Extract the (X, Y) coordinate from the center of the cell holding the provided text.  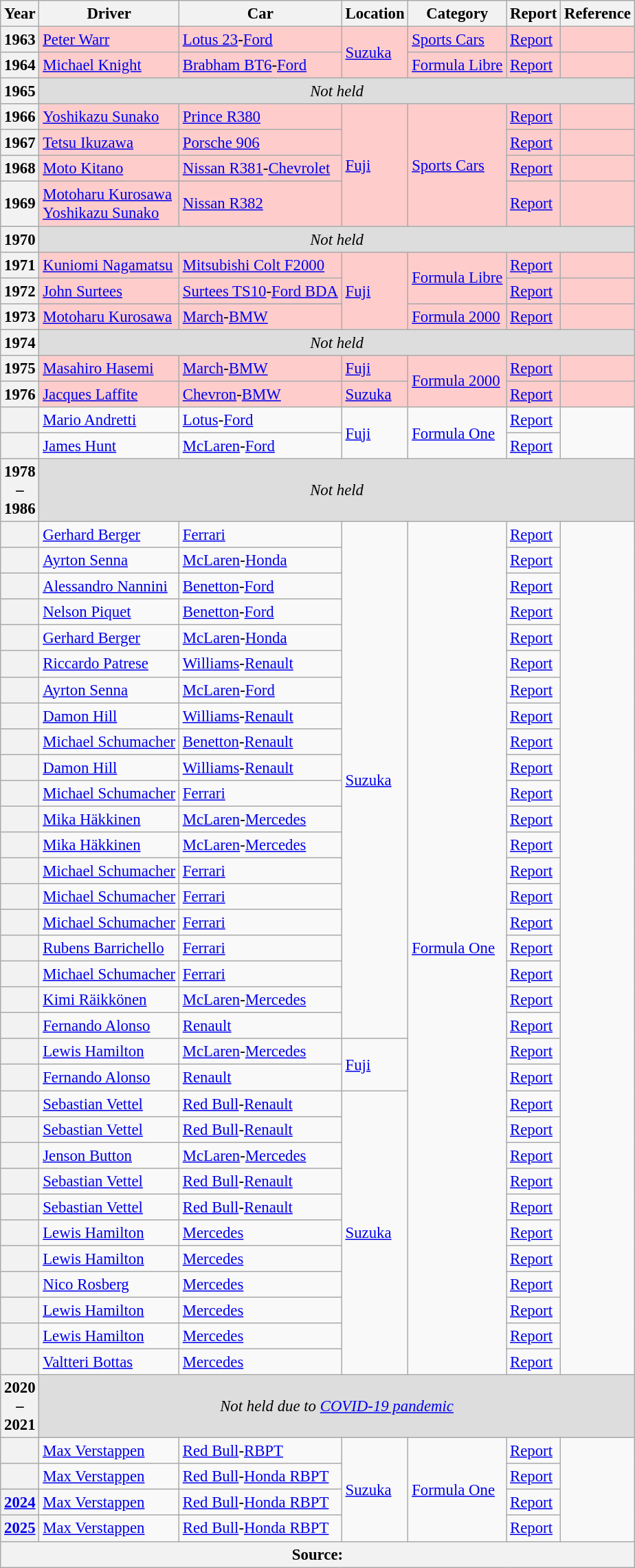
1969 (20, 204)
Alessandro Nannini (109, 587)
1975 (20, 369)
Lotus-Ford (260, 420)
Category (458, 14)
Mario Andretti (109, 420)
Location (375, 14)
Michael Knight (109, 65)
Rubens Barrichello (109, 948)
1976 (20, 394)
Driver (109, 14)
Nissan R381-Chevrolet (260, 168)
1970 (20, 239)
Tetsu Ikuzawa (109, 143)
Yoshikazu Sunako (109, 117)
Red Bull-RBPT (260, 1451)
Peter Warr (109, 40)
Moto Kitano (109, 168)
Mitsubishi Colt F2000 (260, 265)
Nelson Piquet (109, 612)
Chevron-BMW (260, 394)
Valtteri Bottas (109, 1362)
1974 (20, 342)
1963 (20, 40)
Motoharu Kurosawa (109, 316)
Year (20, 14)
2024 (20, 1503)
Nissan R382 (260, 204)
1973 (20, 316)
Reference (598, 14)
Benetton-Renault (260, 741)
Not held due to COVID-19 pandemic (337, 1406)
1965 (20, 91)
1968 (20, 168)
2025 (20, 1529)
Car (260, 14)
1966 (20, 117)
Lotus 23-Ford (260, 40)
John Surtees (109, 291)
Porsche 906 (260, 143)
1964 (20, 65)
Prince R380 (260, 117)
Riccardo Patrese (109, 664)
1972 (20, 291)
1967 (20, 143)
Surtees TS10-Ford BDA (260, 291)
Kuniomi Nagamatsu (109, 265)
Motoharu Kurosawa Yoshikazu Sunako (109, 204)
1978–1986 (20, 490)
Jenson Button (109, 1155)
2020–2021 (20, 1406)
Source: (317, 1554)
Nico Rosberg (109, 1285)
Jacques Laffite (109, 394)
Masahiro Hasemi (109, 369)
Brabham BT6-Ford (260, 65)
James Hunt (109, 446)
1971 (20, 265)
Kimi Räikkönen (109, 1000)
